Pinpoint the cell where the given text exists, returning its (X, Y) midpoint coordinate. 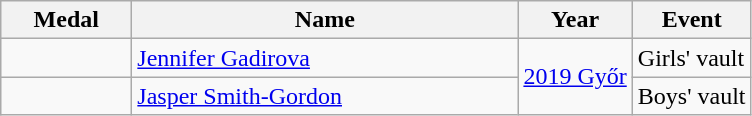
Jasper Smith-Gordon (325, 96)
Medal (66, 20)
2019 Győr (575, 77)
Girls' vault (692, 58)
Year (575, 20)
Event (692, 20)
Boys' vault (692, 96)
Name (325, 20)
Jennifer Gadirova (325, 58)
